From the cell containing the given text, extract its center point as (x, y) coordinate. 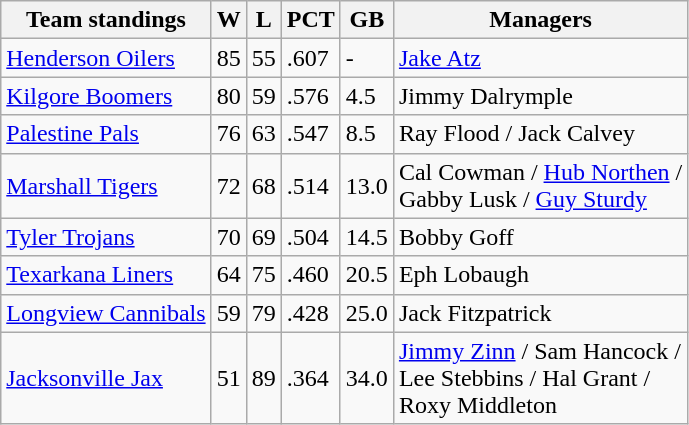
70 (228, 237)
69 (264, 237)
.504 (310, 237)
Jimmy Zinn / Sam Hancock / Lee Stebbins / Hal Grant / Roxy Middleton (540, 378)
8.5 (366, 134)
.547 (310, 134)
Team standings (106, 20)
55 (264, 58)
.576 (310, 96)
L (264, 20)
Cal Cowman / Hub Northen / Gabby Lusk / Guy Sturdy (540, 186)
Palestine Pals (106, 134)
.460 (310, 275)
PCT (310, 20)
68 (264, 186)
64 (228, 275)
Texarkana Liners (106, 275)
Longview Cannibals (106, 313)
14.5 (366, 237)
Managers (540, 20)
Jake Atz (540, 58)
Eph Lobaugh (540, 275)
72 (228, 186)
Kilgore Boomers (106, 96)
Tyler Trojans (106, 237)
Henderson Oilers (106, 58)
4.5 (366, 96)
51 (228, 378)
.364 (310, 378)
20.5 (366, 275)
.428 (310, 313)
GB (366, 20)
79 (264, 313)
Bobby Goff (540, 237)
Ray Flood / Jack Calvey (540, 134)
Jacksonville Jax (106, 378)
.514 (310, 186)
Jack Fitzpatrick (540, 313)
W (228, 20)
80 (228, 96)
63 (264, 134)
Marshall Tigers (106, 186)
89 (264, 378)
Jimmy Dalrymple (540, 96)
.607 (310, 58)
13.0 (366, 186)
34.0 (366, 378)
85 (228, 58)
76 (228, 134)
25.0 (366, 313)
- (366, 58)
75 (264, 275)
